Locate the cell with the specified text and output its [X, Y] center coordinate. 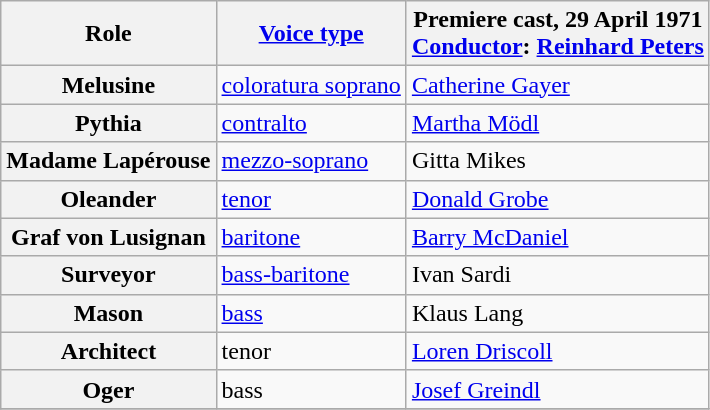
Gitta Mikes [558, 161]
Premiere cast, 29 April 1971Conductor: Reinhard Peters [558, 34]
Ivan Sardi [558, 275]
Barry McDaniel [558, 237]
Oleander [108, 199]
Mason [108, 313]
Graf von Lusignan [108, 237]
Loren Driscoll [558, 351]
baritone [311, 237]
Catherine Gayer [558, 85]
Oger [108, 389]
Klaus Lang [558, 313]
bass-baritone [311, 275]
Voice type [311, 34]
Madame Lapérouse [108, 161]
Pythia [108, 123]
Surveyor [108, 275]
Josef Greindl [558, 389]
Melusine [108, 85]
mezzo-soprano [311, 161]
Role [108, 34]
coloratura soprano [311, 85]
Architect [108, 351]
Donald Grobe [558, 199]
Martha Mödl [558, 123]
contralto [311, 123]
